Capture the cell that displays the provided text and extract its [X, Y] central coordinate. 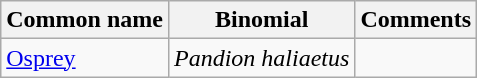
Osprey [85, 58]
Comments [416, 20]
Common name [85, 20]
Pandion haliaetus [261, 58]
Binomial [261, 20]
